Capture the cell that displays the provided text and extract its [x, y] central coordinate. 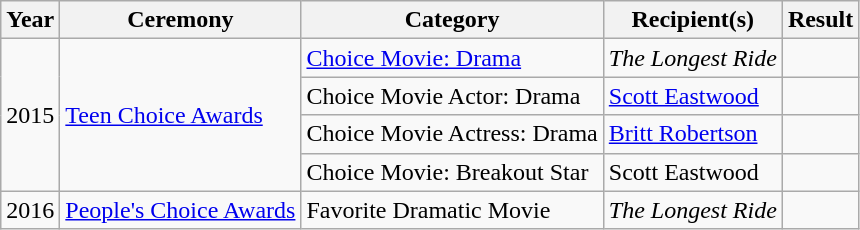
Result [820, 20]
Category [452, 20]
Teen Choice Awards [180, 115]
Year [30, 20]
2016 [30, 210]
Choice Movie: Drama [452, 58]
Choice Movie: Breakout Star [452, 172]
Britt Robertson [692, 134]
Recipient(s) [692, 20]
2015 [30, 115]
Choice Movie Actor: Drama [452, 96]
Ceremony [180, 20]
People's Choice Awards [180, 210]
Favorite Dramatic Movie [452, 210]
Choice Movie Actress: Drama [452, 134]
